Return (x, y) of the center of cell containing provided text 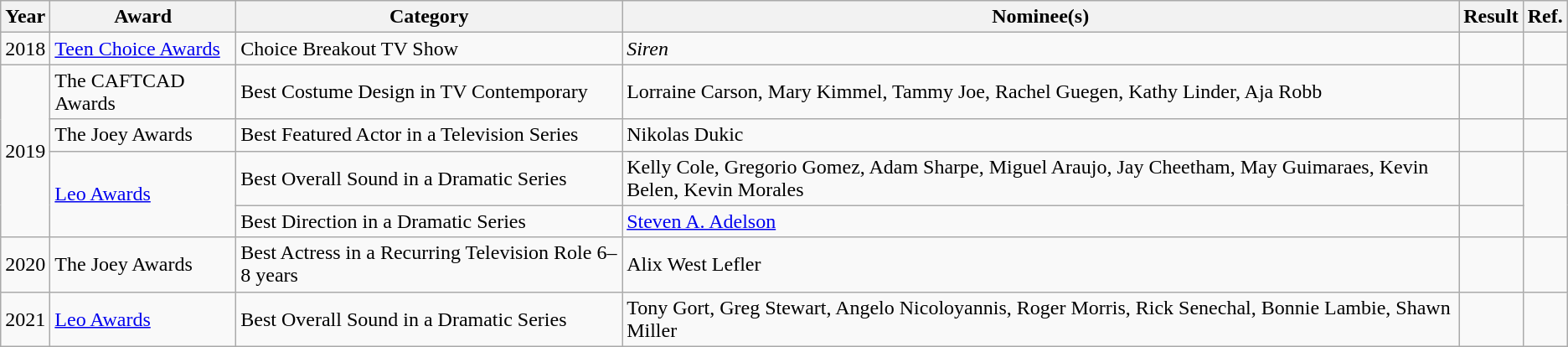
Alix West Lefler (1040, 265)
The CAFTCAD Awards (143, 92)
Nikolas Dukic (1040, 135)
Teen Choice Awards (143, 49)
Tony Gort, Greg Stewart, Angelo Nicoloyannis, Roger Morris, Rick Senechal, Bonnie Lambie, Shawn Miller (1040, 319)
Siren (1040, 49)
Category (429, 17)
2019 (25, 151)
Kelly Cole, Gregorio Gomez, Adam Sharpe, Miguel Araujo, Jay Cheetham, May Guimaraes, Kevin Belen, Kevin Morales (1040, 178)
2020 (25, 265)
Lorraine Carson, Mary Kimmel, Tammy Joe, Rachel Guegen, Kathy Linder, Aja Robb (1040, 92)
Best Featured Actor in a Television Series (429, 135)
Best Direction in a Dramatic Series (429, 221)
Ref. (1545, 17)
Steven A. Adelson (1040, 221)
2021 (25, 319)
Best Actress in a Recurring Television Role 6–8 years (429, 265)
2018 (25, 49)
Choice Breakout TV Show (429, 49)
Award (143, 17)
Result (1491, 17)
Nominee(s) (1040, 17)
Year (25, 17)
Best Costume Design in TV Contemporary (429, 92)
